Search for the cell housing the specified text and yield its (x, y) center coordinate. 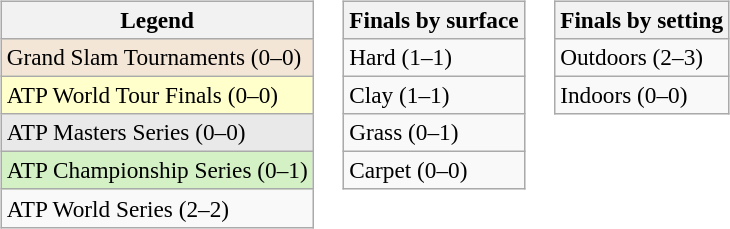
Clay (1–1) (434, 95)
Indoors (0–0) (642, 95)
Finals by setting (642, 20)
ATP World Tour Finals (0–0) (157, 95)
Outdoors (2–3) (642, 57)
ATP World Series (2–2) (157, 208)
Legend (157, 20)
Grass (0–1) (434, 133)
Finals by surface (434, 20)
Carpet (0–0) (434, 171)
ATP Championship Series (0–1) (157, 171)
Grand Slam Tournaments (0–0) (157, 57)
ATP Masters Series (0–0) (157, 133)
Hard (1–1) (434, 57)
